Scan for the cell matching the given text and deliver its (X, Y) coordinate at center. 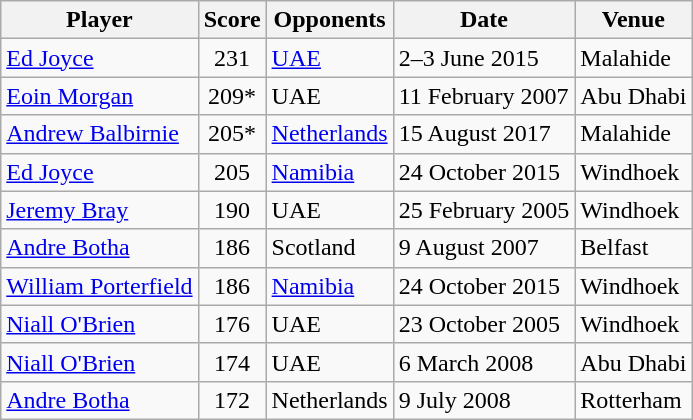
25 February 2005 (484, 210)
Belfast (634, 248)
11 February 2007 (484, 96)
Jeremy Bray (100, 210)
205 (232, 172)
231 (232, 58)
209* (232, 96)
172 (232, 400)
Andrew Balbirnie (100, 134)
205* (232, 134)
Date (484, 20)
15 August 2017 (484, 134)
2–3 June 2015 (484, 58)
6 March 2008 (484, 362)
23 October 2005 (484, 324)
Eoin Morgan (100, 96)
William Porterfield (100, 286)
Scotland (330, 248)
9 August 2007 (484, 248)
190 (232, 210)
Opponents (330, 20)
Venue (634, 20)
Player (100, 20)
Rotterham (634, 400)
174 (232, 362)
9 July 2008 (484, 400)
176 (232, 324)
Score (232, 20)
